Locate the cell with the specified text and output its [x, y] center coordinate. 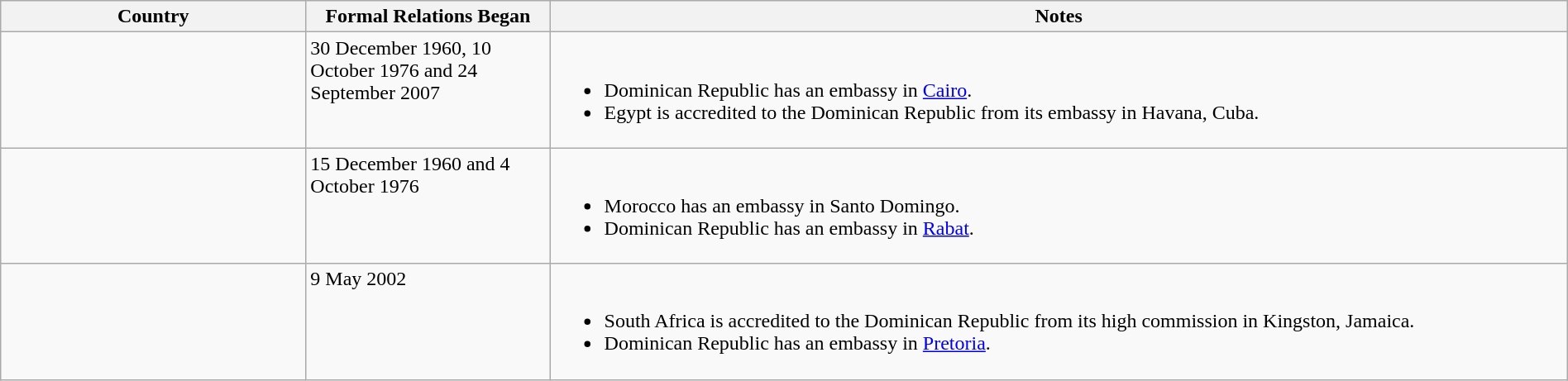
Notes [1059, 17]
Dominican Republic has an embassy in Cairo.Egypt is accredited to the Dominican Republic from its embassy in Havana, Cuba. [1059, 90]
Morocco has an embassy in Santo Domingo.Dominican Republic has an embassy in Rabat. [1059, 206]
15 December 1960 and 4 October 1976 [428, 206]
Country [154, 17]
South Africa is accredited to the Dominican Republic from its high commission in Kingston, Jamaica.Dominican Republic has an embassy in Pretoria. [1059, 321]
Formal Relations Began [428, 17]
9 May 2002 [428, 321]
30 December 1960, 10 October 1976 and 24 September 2007 [428, 90]
